Scan for the cell matching the given text and deliver its [X, Y] coordinate at center. 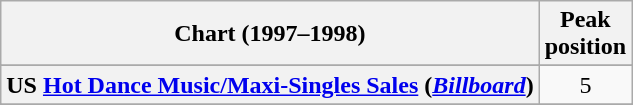
Peakposition [585, 34]
Chart (1997–1998) [270, 34]
US Hot Dance Music/Maxi-Singles Sales (Billboard) [270, 85]
5 [585, 85]
